Scan for the cell matching the given text and deliver its (x, y) coordinate at center. 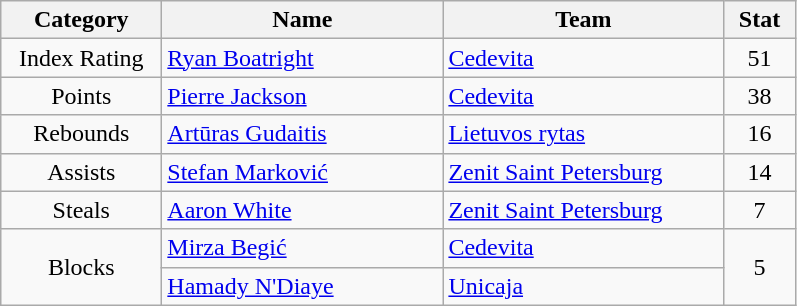
14 (760, 172)
Assists (82, 172)
Points (82, 96)
Team (584, 20)
Steals (82, 210)
16 (760, 134)
38 (760, 96)
Unicaja (584, 286)
Lietuvos rytas (584, 134)
Pierre Jackson (302, 96)
Stefan Marković (302, 172)
Name (302, 20)
Hamady N'Diaye (302, 286)
Aaron White (302, 210)
5 (760, 267)
Blocks (82, 267)
Artūras Gudaitis (302, 134)
Ryan Boatright (302, 58)
Category (82, 20)
7 (760, 210)
Index Rating (82, 58)
Stat (760, 20)
51 (760, 58)
Mirza Begić (302, 248)
Rebounds (82, 134)
